Output the (x, y) coordinate of the center of the cell containing the given text.  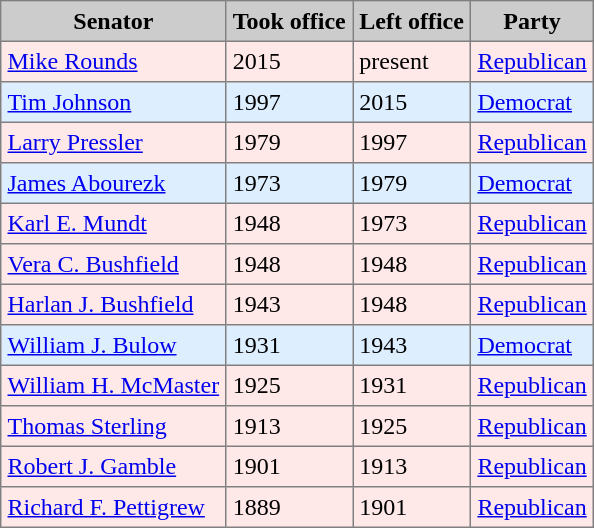
Richard F. Pettigrew (114, 507)
Party (532, 21)
Tim Johnson (114, 102)
James Abourezk (114, 183)
Larry Pressler (114, 142)
present (412, 61)
Took office (290, 21)
Vera C. Bushfield (114, 264)
1889 (290, 507)
Karl E. Mundt (114, 223)
Robert J. Gamble (114, 466)
Left office (412, 21)
Mike Rounds (114, 61)
William J. Bulow (114, 345)
Senator (114, 21)
William H. McMaster (114, 385)
Thomas Sterling (114, 426)
Harlan J. Bushfield (114, 304)
